Provide the [x, y] coordinate of the cell's center where the given text is located.  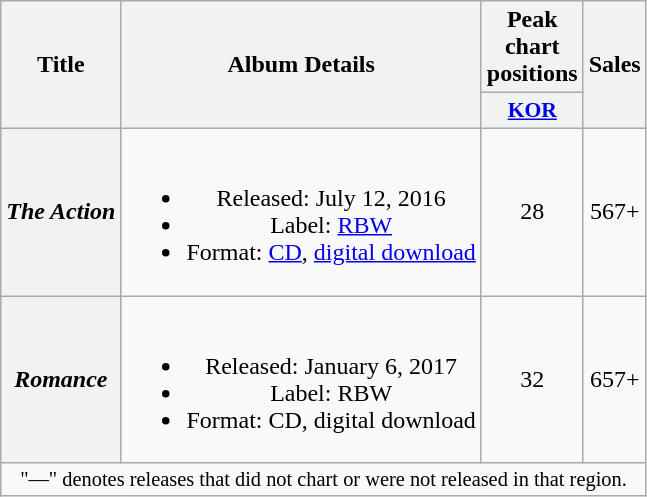
Released: July 12, 2016Label: RBWFormat: CD, digital download [301, 212]
657+ [614, 380]
"—" denotes releases that did not chart or were not released in that region. [324, 480]
KOR [532, 111]
28 [532, 212]
The Action [61, 212]
Album Details [301, 65]
Romance [61, 380]
Title [61, 65]
Sales [614, 65]
Peak chart positions [532, 47]
Released: January 6, 2017Label: RBWFormat: CD, digital download [301, 380]
32 [532, 380]
567+ [614, 212]
